Scan for the cell matching the given text and deliver its (X, Y) coordinate at center. 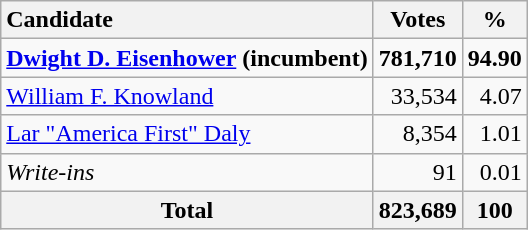
94.90 (494, 58)
Dwight D. Eisenhower (incumbent) (187, 58)
1.01 (494, 134)
Lar "America First" Daly (187, 134)
Total (187, 210)
8,354 (418, 134)
0.01 (494, 172)
Candidate (187, 20)
33,534 (418, 96)
William F. Knowland (187, 96)
781,710 (418, 58)
Votes (418, 20)
100 (494, 210)
4.07 (494, 96)
Write-ins (187, 172)
% (494, 20)
823,689 (418, 210)
91 (418, 172)
